Determine the (x, y) coordinate at the center of the cell enclosing the given text.  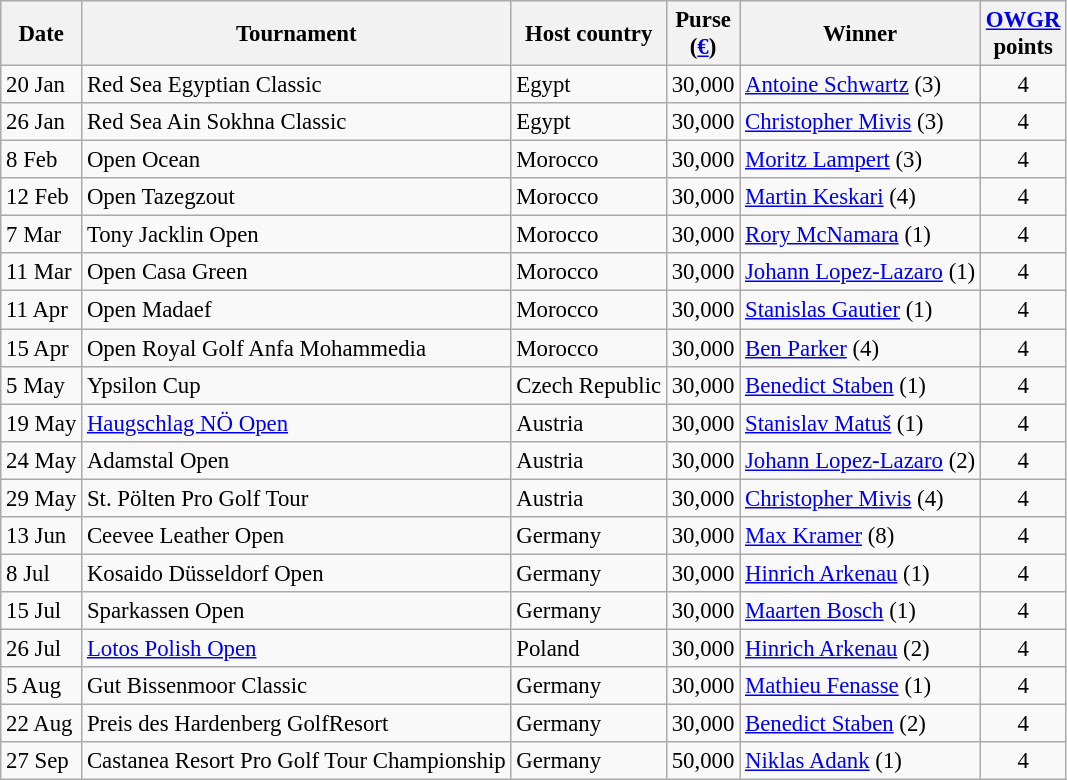
Date (42, 34)
Gut Bissenmoor Classic (296, 686)
Host country (588, 34)
Christopher Mivis (4) (860, 498)
Niklas Adank (1) (860, 761)
Lotos Polish Open (296, 648)
Ceevee Leather Open (296, 536)
Hinrich Arkenau (2) (860, 648)
8 Feb (42, 160)
Haugschlag NÖ Open (296, 423)
11 Mar (42, 273)
5 May (42, 385)
Preis des Hardenberg GolfResort (296, 724)
Ypsilon Cup (296, 385)
Johann Lopez-Lazaro (1) (860, 273)
Moritz Lampert (3) (860, 160)
50,000 (702, 761)
7 Mar (42, 235)
11 Apr (42, 310)
13 Jun (42, 536)
Martin Keskari (4) (860, 197)
Open Casa Green (296, 273)
Open Royal Golf Anfa Mohammedia (296, 348)
Kosaido Düsseldorf Open (296, 573)
Maarten Bosch (1) (860, 611)
Benedict Staben (1) (860, 385)
Czech Republic (588, 385)
Open Tazegzout (296, 197)
24 May (42, 460)
26 Jan (42, 122)
12 Feb (42, 197)
Tournament (296, 34)
Benedict Staben (2) (860, 724)
Red Sea Ain Sokhna Classic (296, 122)
5 Aug (42, 686)
Christopher Mivis (3) (860, 122)
Max Kramer (8) (860, 536)
Stanislav Matuš (1) (860, 423)
15 Jul (42, 611)
15 Apr (42, 348)
22 Aug (42, 724)
29 May (42, 498)
Purse(€) (702, 34)
Red Sea Egyptian Classic (296, 85)
20 Jan (42, 85)
St. Pölten Pro Golf Tour (296, 498)
Rory McNamara (1) (860, 235)
Castanea Resort Pro Golf Tour Championship (296, 761)
Johann Lopez-Lazaro (2) (860, 460)
Open Madaef (296, 310)
26 Jul (42, 648)
Hinrich Arkenau (1) (860, 573)
19 May (42, 423)
Adamstal Open (296, 460)
Stanislas Gautier (1) (860, 310)
27 Sep (42, 761)
Mathieu Fenasse (1) (860, 686)
Antoine Schwartz (3) (860, 85)
Poland (588, 648)
Ben Parker (4) (860, 348)
8 Jul (42, 573)
Tony Jacklin Open (296, 235)
Open Ocean (296, 160)
OWGRpoints (1024, 34)
Winner (860, 34)
Sparkassen Open (296, 611)
